Pinpoint the cell where the given text exists, returning its (x, y) midpoint coordinate. 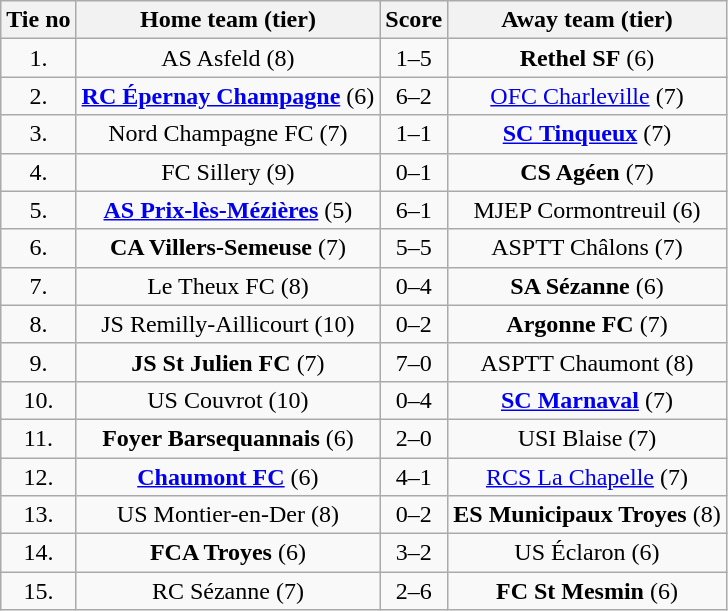
6–2 (414, 96)
ASPTT Châlons (7) (587, 248)
Le Theux FC (8) (228, 286)
FC Sillery (9) (228, 172)
Argonne FC (7) (587, 324)
ASPTT Chaumont (8) (587, 362)
1–5 (414, 58)
Tie no (38, 20)
3. (38, 134)
Score (414, 20)
Chaumont FC (6) (228, 477)
FCA Troyes (6) (228, 553)
11. (38, 438)
OFC Charleville (7) (587, 96)
FC St Mesmin (6) (587, 591)
6–1 (414, 210)
2. (38, 96)
AS Asfeld (8) (228, 58)
US Montier-en-Der (8) (228, 515)
12. (38, 477)
RCS La Chapelle (7) (587, 477)
13. (38, 515)
AS Prix-lès-Mézières (5) (228, 210)
14. (38, 553)
4. (38, 172)
Away team (tier) (587, 20)
JS St Julien FC (7) (228, 362)
3–2 (414, 553)
2–6 (414, 591)
CA Villers-Semeuse (7) (228, 248)
USI Blaise (7) (587, 438)
4–1 (414, 477)
5–5 (414, 248)
RC Épernay Champagne (6) (228, 96)
US Couvrot (10) (228, 400)
SA Sézanne (6) (587, 286)
Rethel SF (6) (587, 58)
SC Tinqueux (7) (587, 134)
2–0 (414, 438)
Home team (tier) (228, 20)
10. (38, 400)
MJEP Cormontreuil (6) (587, 210)
6. (38, 248)
RC Sézanne (7) (228, 591)
9. (38, 362)
5. (38, 210)
JS Remilly-Aillicourt (10) (228, 324)
1. (38, 58)
Foyer Barsequannais (6) (228, 438)
CS Agéen (7) (587, 172)
SC Marnaval (7) (587, 400)
ES Municipaux Troyes (8) (587, 515)
1–1 (414, 134)
7–0 (414, 362)
Nord Champagne FC (7) (228, 134)
0–1 (414, 172)
15. (38, 591)
7. (38, 286)
8. (38, 324)
US Éclaron (6) (587, 553)
